Search for the cell housing the specified text and yield its [x, y] center coordinate. 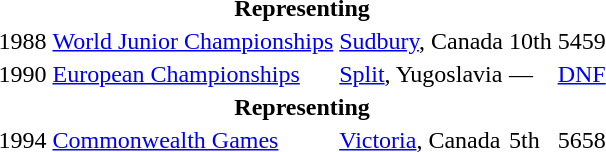
Split, Yugoslavia [422, 74]
— [530, 74]
European Championships [193, 74]
Sudbury, Canada [422, 41]
10th [530, 41]
World Junior Championships [193, 41]
